Locate the cell with the specified text and output its (X, Y) center coordinate. 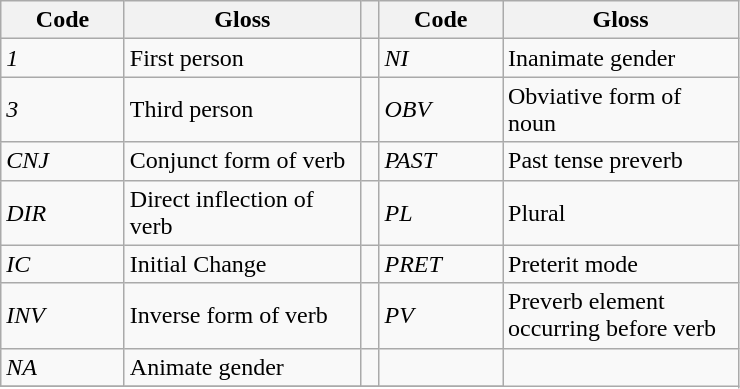
Third person (242, 110)
PAST (441, 161)
1 (63, 58)
INV (63, 316)
Obviative form of noun (620, 110)
OBV (441, 110)
Preverb element occurring before verb (620, 316)
Plural (620, 212)
Animate gender (242, 367)
DIR (63, 212)
Inanimate gender (620, 58)
Inverse form of verb (242, 316)
Preterit mode (620, 264)
Direct inflection of verb (242, 212)
PRET (441, 264)
PL (441, 212)
Past tense preverb (620, 161)
First person (242, 58)
NI (441, 58)
PV (441, 316)
IC (63, 264)
NA (63, 367)
CNJ (63, 161)
Initial Change (242, 264)
3 (63, 110)
Conjunct form of verb (242, 161)
